Scan for the cell matching the given text and deliver its (X, Y) coordinate at center. 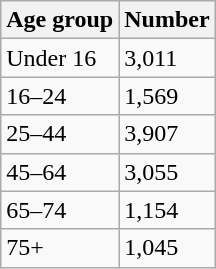
25–44 (60, 134)
45–64 (60, 172)
Age group (60, 20)
16–24 (60, 96)
1,569 (167, 96)
1,154 (167, 210)
1,045 (167, 248)
3,055 (167, 172)
3,907 (167, 134)
75+ (60, 248)
3,011 (167, 58)
65–74 (60, 210)
Under 16 (60, 58)
Number (167, 20)
